Search for the cell housing the specified text and yield its [X, Y] center coordinate. 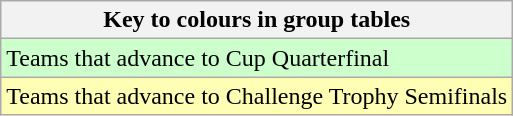
Key to colours in group tables [257, 20]
Teams that advance to Cup Quarterfinal [257, 58]
Teams that advance to Challenge Trophy Semifinals [257, 96]
